Locate the cell with the specified text and output its [x, y] center coordinate. 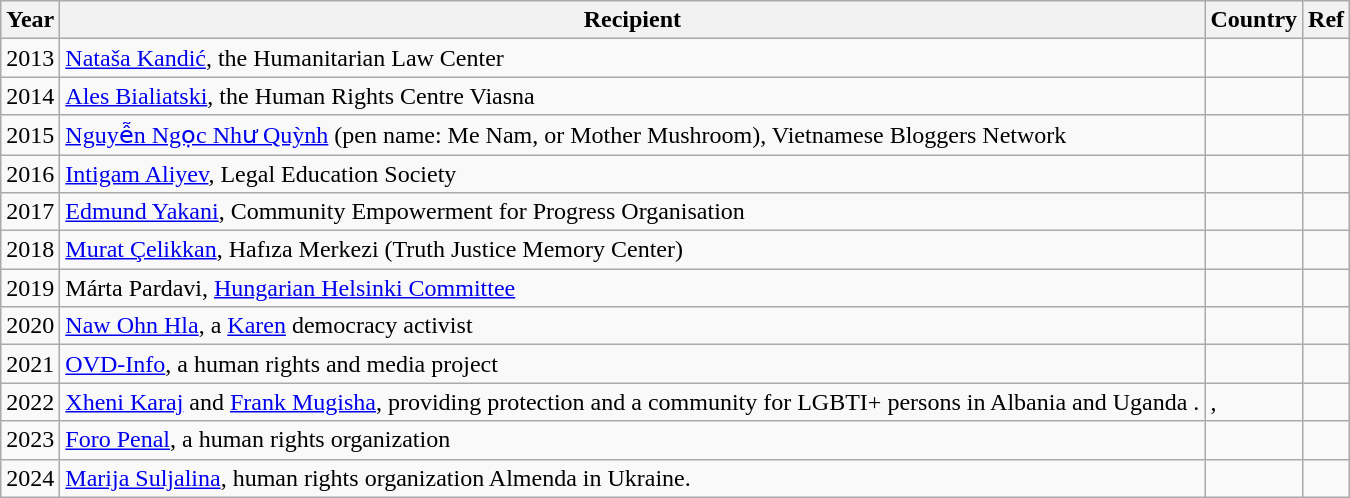
Nataša Kandić, the Humanitarian Law Center [632, 58]
2019 [30, 288]
Márta Pardavi, Hungarian Helsinki Committee [632, 288]
2024 [30, 478]
Year [30, 20]
Foro Penal, a human rights organization [632, 440]
OVD-Info, a human rights and media project [632, 364]
Naw Ohn Hla, a Karen democracy activist [632, 326]
2018 [30, 250]
2014 [30, 96]
2021 [30, 364]
Xheni Karaj and Frank Mugisha, providing protection and a community for LGBTI+ persons in Albania and Uganda . [632, 402]
Intigam Aliyev, Legal Education Society [632, 173]
Recipient [632, 20]
2017 [30, 212]
, [1254, 402]
Ref [1326, 20]
Ales Bialiatski, the Human Rights Centre Viasna [632, 96]
2022 [30, 402]
Edmund Yakani, Community Empowerment for Progress Organisation [632, 212]
Marija Suljalina, human rights organization Almenda in Ukraine. [632, 478]
2013 [30, 58]
Murat Çelikkan, Hafıza Merkezi (Truth Justice Memory Center) [632, 250]
2016 [30, 173]
2015 [30, 135]
2023 [30, 440]
2020 [30, 326]
Country [1254, 20]
Nguyễn Ngọc Như Quỳnh (pen name: Me Nam, or Mother Mushroom), Vietnamese Bloggers Network [632, 135]
